Identify which cell holds the provided text, then report its (X, Y) central coordinate. 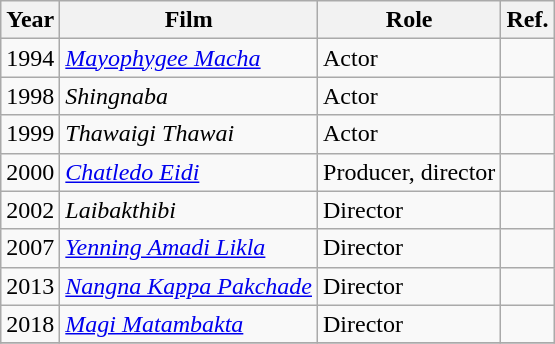
2007 (30, 248)
Film (189, 20)
2002 (30, 210)
Shingnaba (189, 96)
Magi Matambakta (189, 324)
2000 (30, 172)
1994 (30, 58)
Mayophygee Macha (189, 58)
2018 (30, 324)
Ref. (528, 20)
1998 (30, 96)
Producer, director (410, 172)
Thawaigi Thawai (189, 134)
Yenning Amadi Likla (189, 248)
Year (30, 20)
2013 (30, 286)
Role (410, 20)
Chatledo Eidi (189, 172)
1999 (30, 134)
Laibakthibi (189, 210)
Nangna Kappa Pakchade (189, 286)
